Extract the (X, Y) coordinate from the center of the cell holding the provided text.  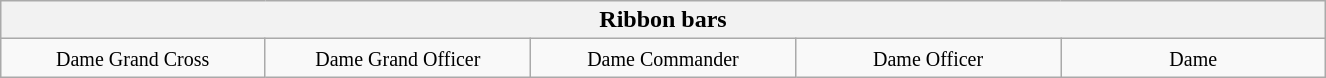
Dame Grand Officer (398, 58)
Dame Officer (928, 58)
Dame Grand Cross (132, 58)
Ribbon bars (663, 20)
Dame Commander (662, 58)
Dame (1194, 58)
